From the cell containing the given text, extract its center point as (X, Y) coordinate. 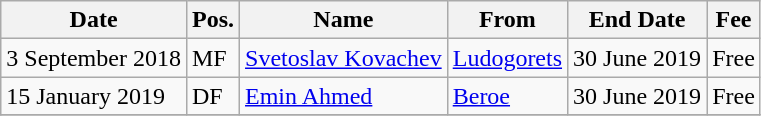
Date (94, 20)
15 January 2019 (94, 96)
Name (344, 20)
Pos. (212, 20)
Beroe (507, 96)
Fee (734, 20)
From (507, 20)
3 September 2018 (94, 58)
DF (212, 96)
Emin Ahmed (344, 96)
MF (212, 58)
End Date (638, 20)
Ludogorets (507, 58)
Svetoslav Kovachev (344, 58)
